Pinpoint the cell where the given text exists, returning its [X, Y] midpoint coordinate. 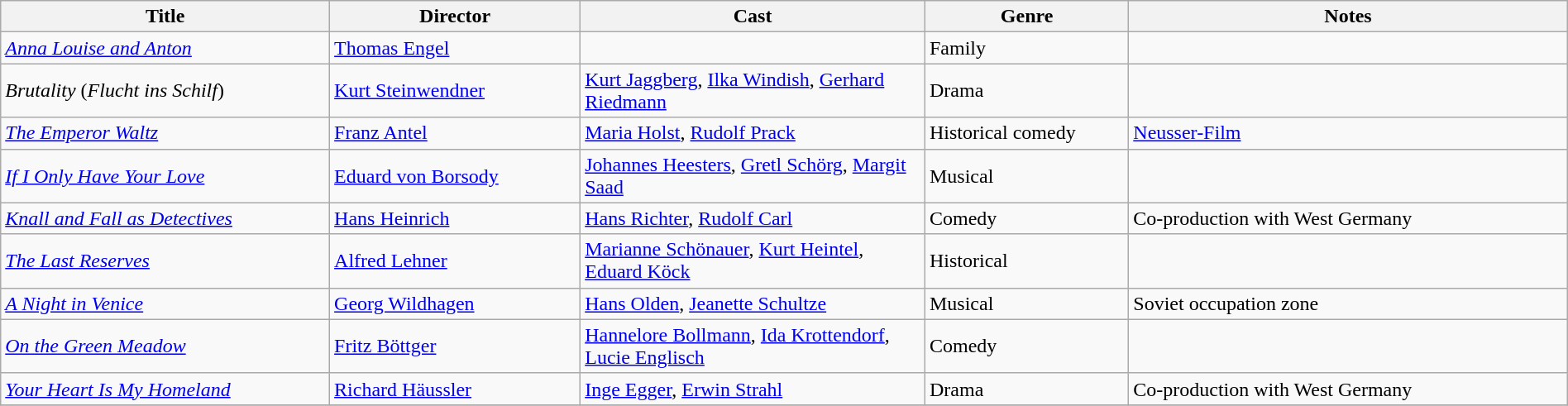
Neusser-Film [1348, 133]
Knall and Fall as Detectives [165, 218]
The Emperor Waltz [165, 133]
Notes [1348, 17]
Cast [753, 17]
Title [165, 17]
Genre [1026, 17]
Franz Antel [455, 133]
Georg Wildhagen [455, 303]
Your Heart Is My Homeland [165, 389]
Hans Heinrich [455, 218]
Historical comedy [1026, 133]
On the Green Meadow [165, 346]
Eduard von Borsody [455, 175]
Maria Holst, Rudolf Prack [753, 133]
Kurt Jaggberg, Ilka Windish, Gerhard Riedmann [753, 91]
Soviet occupation zone [1348, 303]
Anna Louise and Anton [165, 48]
The Last Reserves [165, 261]
Hans Olden, Jeanette Schultze [753, 303]
Johannes Heesters, Gretl Schörg, Margit Saad [753, 175]
Brutality (Flucht ins Schilf) [165, 91]
Historical [1026, 261]
Family [1026, 48]
Hans Richter, Rudolf Carl [753, 218]
Alfred Lehner [455, 261]
Director [455, 17]
Kurt Steinwendner [455, 91]
If I Only Have Your Love [165, 175]
Inge Egger, Erwin Strahl [753, 389]
Hannelore Bollmann, Ida Krottendorf, Lucie Englisch [753, 346]
Fritz Böttger [455, 346]
A Night in Venice [165, 303]
Richard Häussler [455, 389]
Marianne Schönauer, Kurt Heintel, Eduard Köck [753, 261]
Thomas Engel [455, 48]
